Return the (X, Y) coordinate for the center point of the cell that contains the specified text.  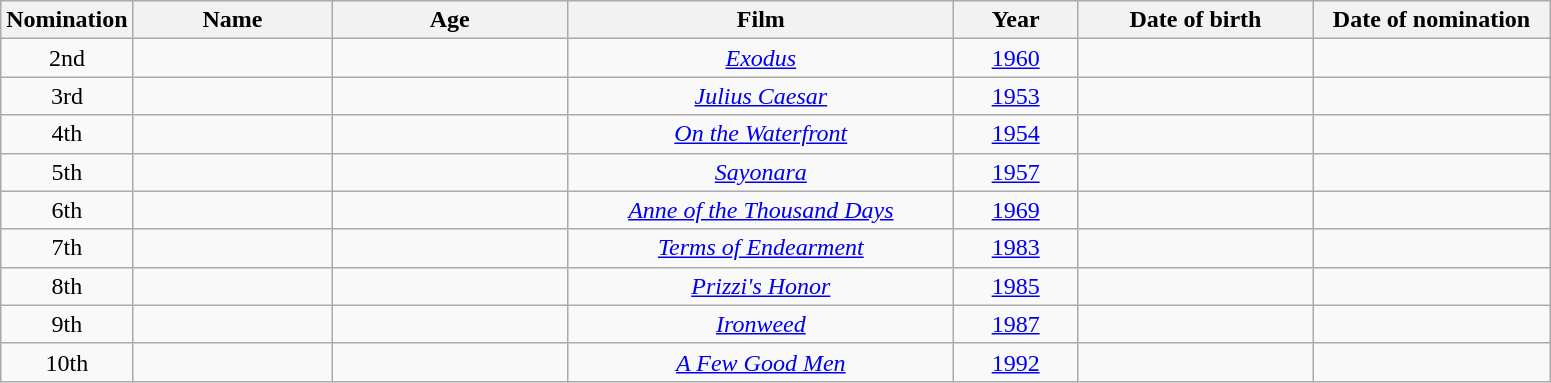
On the Waterfront (761, 134)
1953 (1016, 96)
5th (67, 172)
2nd (67, 58)
1969 (1016, 210)
Anne of the Thousand Days (761, 210)
Prizzi's Honor (761, 286)
Date of birth (1195, 20)
Ironweed (761, 324)
A Few Good Men (761, 362)
Nomination (67, 20)
8th (67, 286)
Date of nomination (1431, 20)
3rd (67, 96)
1960 (1016, 58)
Name (232, 20)
4th (67, 134)
Sayonara (761, 172)
Julius Caesar (761, 96)
Age (450, 20)
9th (67, 324)
Terms of Endearment (761, 248)
1987 (1016, 324)
1985 (1016, 286)
Year (1016, 20)
10th (67, 362)
1957 (1016, 172)
6th (67, 210)
1954 (1016, 134)
7th (67, 248)
1983 (1016, 248)
1992 (1016, 362)
Film (761, 20)
Exodus (761, 58)
